Return (x, y) of the center of cell containing provided text 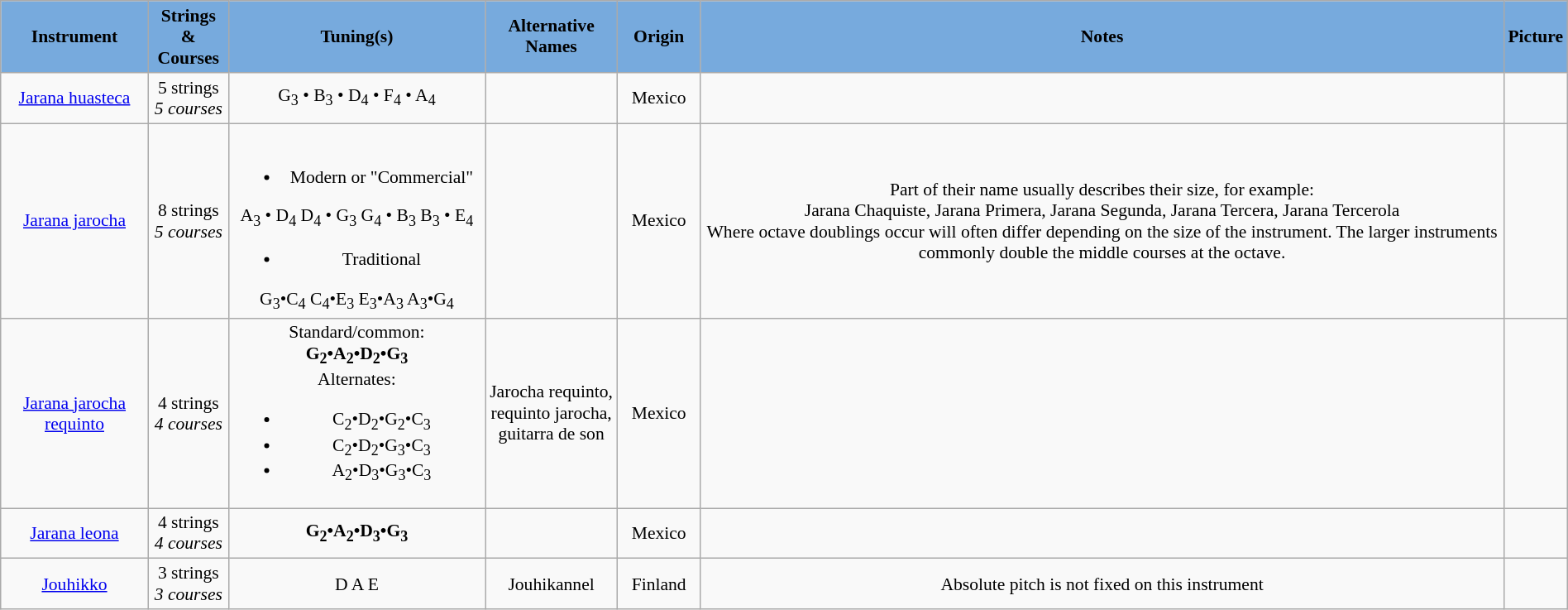
Strings & Courses (189, 36)
Jouhikko (74, 584)
Instrument (74, 36)
G2•A2•D3•G3 (356, 533)
Modern or "Commercial"A3 • D4 D4 • G3 G4 • B3 B3 • E4TraditionalG3•C4 C4•E3 E3•A3 A3•G4 (356, 220)
3 strings3 courses (189, 584)
Standard/common:G2•A2•D2•G3Alternates:C2•D2•G2•C3C2•D2•G3•C3A2•D3•G3•C3 (356, 413)
5 strings5 courses (189, 98)
Jarocha requinto, requinto jarocha, guitarra de son (551, 413)
Picture (1535, 36)
Jarana huasteca (74, 98)
G3 • B3 • D4 • F4 • A4 (356, 98)
Jarana jarocha (74, 220)
Jouhikannel (551, 584)
Notes (1102, 36)
Finland (659, 584)
Jarana leona (74, 533)
Jarana jarocha requinto (74, 413)
Tuning(s) (356, 36)
D A E (356, 584)
Alternative Names (551, 36)
Absolute pitch is not fixed on this instrument (1102, 584)
8 strings5 courses (189, 220)
Origin (659, 36)
